Extract the [x, y] coordinate from the center of the cell holding the provided text.  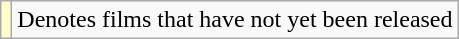
Denotes films that have not yet been released [235, 20]
